Search for the cell housing the specified text and yield its [x, y] center coordinate. 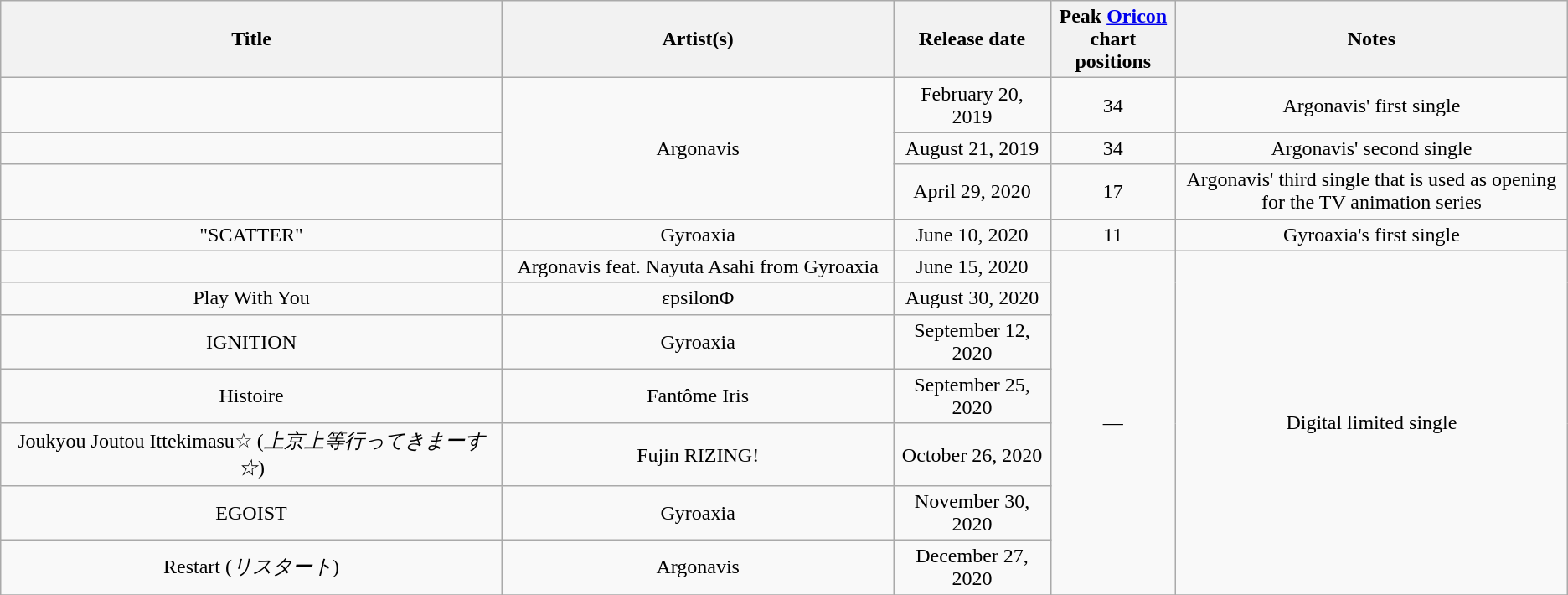
April 29, 2020 [972, 191]
August 30, 2020 [972, 298]
Artist(s) [698, 39]
IGNITION [251, 342]
September 25, 2020 [972, 396]
October 26, 2020 [972, 454]
Restart (リスタート) [251, 567]
Release date [972, 39]
Title [251, 39]
17 [1113, 191]
Argonavis feat. Nayuta Asahi from Gyroaxia [698, 266]
December 27, 2020 [972, 567]
εpsilonΦ [698, 298]
Digital limited single [1372, 422]
Fujin RIZING! [698, 454]
Notes [1372, 39]
Play With You [251, 298]
11 [1113, 235]
June 10, 2020 [972, 235]
Histoire [251, 396]
November 30, 2020 [972, 513]
"SCATTER" [251, 235]
Argonavis' first single [1372, 106]
June 15, 2020 [972, 266]
August 21, 2019 [972, 148]
Fantôme Iris [698, 396]
Argonavis' second single [1372, 148]
Joukyou Joutou Ittekimasu☆ (上京上等行ってきまーす☆) [251, 454]
Argonavis' third single that is used as opening for the TV animation series [1372, 191]
— [1113, 422]
Peak Oriconchart positions [1113, 39]
February 20, 2019 [972, 106]
September 12, 2020 [972, 342]
EGOIST [251, 513]
Gyroaxia's first single [1372, 235]
